Return (x, y) of the center of cell containing provided text 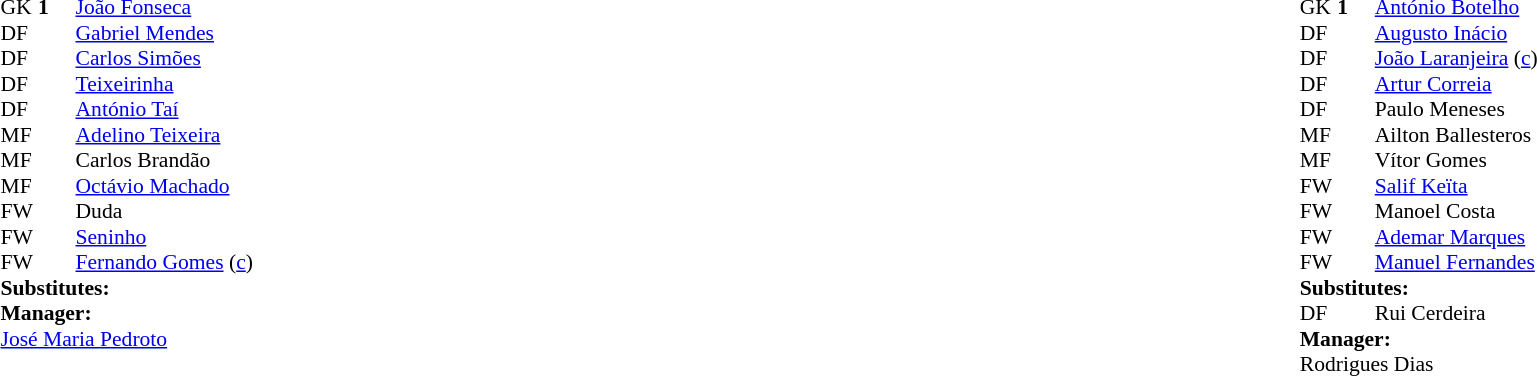
José Maria Pedroto (126, 339)
Teixeirinha (164, 84)
Adelino Teixeira (164, 135)
Duda (164, 211)
Carlos Simões (164, 59)
Carlos Brandão (164, 161)
Gabriel Mendes (164, 33)
António Taí (164, 109)
Fernando Gomes (c) (164, 263)
Octávio Machado (164, 186)
Substitutes: (126, 288)
Seninho (164, 237)
Manager: (126, 313)
